Identify which cell holds the provided text, then report its (x, y) central coordinate. 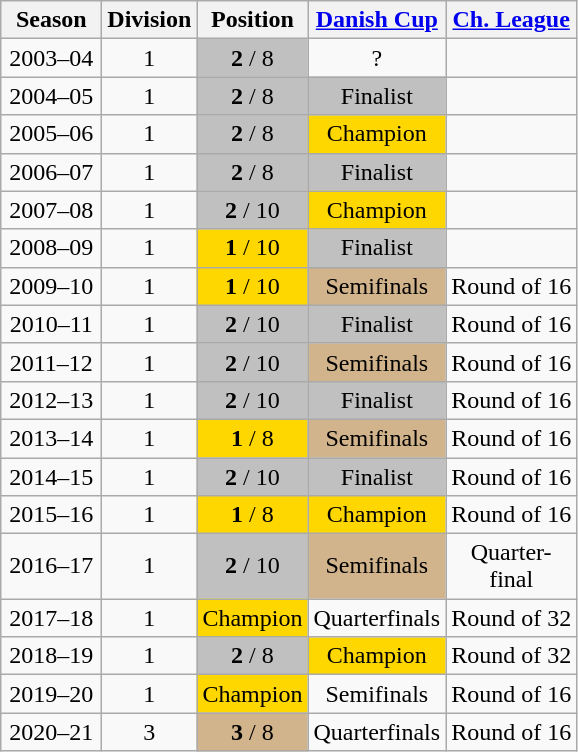
2015–16 (52, 515)
2006–07 (52, 172)
2007–08 (52, 210)
3 (150, 732)
Danish Cup (377, 20)
Division (150, 20)
2020–21 (52, 732)
Ch. League (512, 20)
2011–12 (52, 362)
2012–13 (52, 400)
3 / 8 (252, 732)
2010–11 (52, 324)
2014–15 (52, 477)
2008–09 (52, 248)
Quarter-final (512, 566)
2013–14 (52, 438)
2009–10 (52, 286)
2004–05 (52, 96)
2019–20 (52, 694)
2018–19 (52, 656)
Position (252, 20)
2003–04 (52, 58)
? (377, 58)
2017–18 (52, 618)
2016–17 (52, 566)
2005–06 (52, 134)
Season (52, 20)
